Capture the cell that displays the provided text and extract its (x, y) central coordinate. 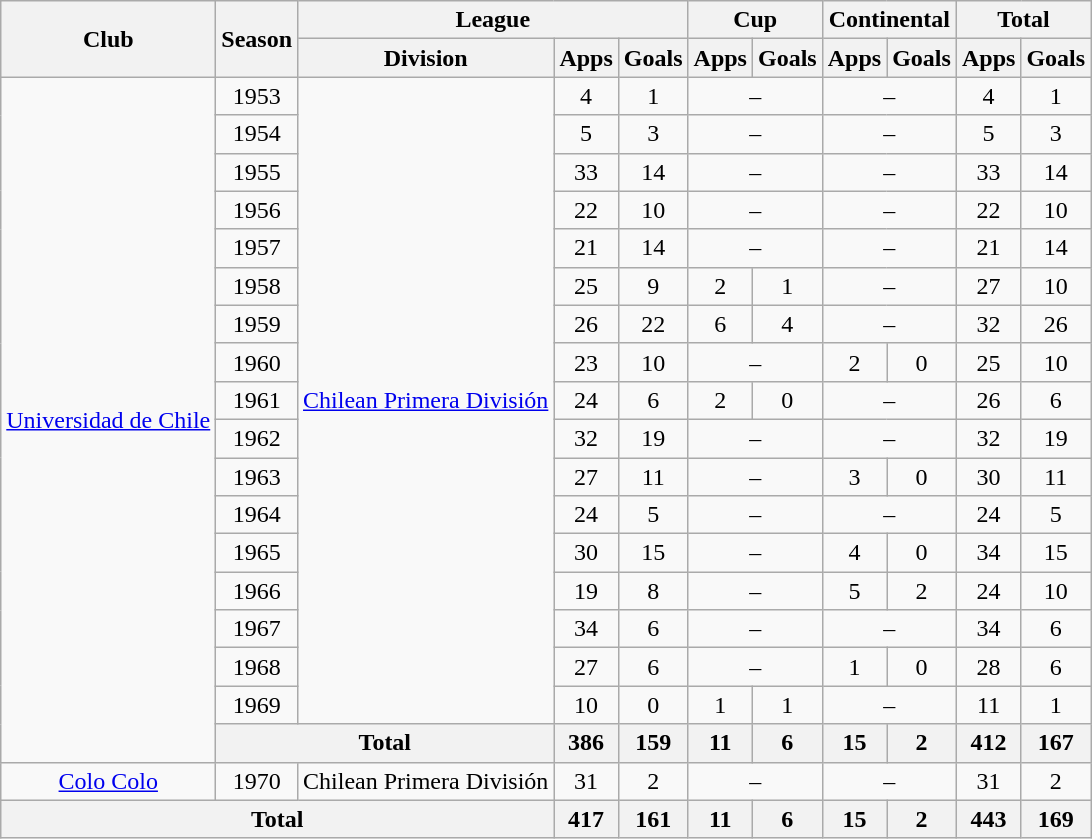
Universidad de Chile (108, 420)
159 (653, 743)
1962 (257, 438)
1969 (257, 705)
1964 (257, 515)
161 (653, 819)
Colo Colo (108, 781)
169 (1056, 819)
1954 (257, 134)
412 (988, 743)
League (494, 20)
1953 (257, 96)
1959 (257, 324)
28 (988, 667)
1963 (257, 477)
1955 (257, 172)
167 (1056, 743)
1966 (257, 591)
1970 (257, 781)
1961 (257, 400)
1960 (257, 362)
Season (257, 39)
443 (988, 819)
386 (586, 743)
417 (586, 819)
1968 (257, 667)
23 (586, 362)
1967 (257, 629)
1965 (257, 553)
Continental (889, 20)
8 (653, 591)
Cup (755, 20)
9 (653, 286)
1956 (257, 210)
1958 (257, 286)
1957 (257, 248)
Club (108, 39)
Division (426, 58)
